Return the [x, y] coordinate for the center point of the cell that contains the specified text.  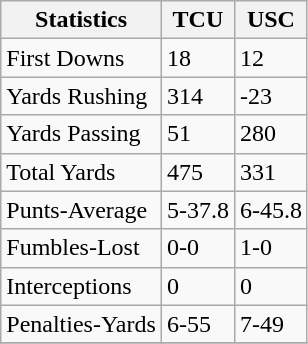
First Downs [82, 58]
6-55 [198, 324]
475 [198, 172]
USC [270, 20]
51 [198, 134]
0-0 [198, 248]
12 [270, 58]
6-45.8 [270, 210]
Yards Passing [82, 134]
Punts-Average [82, 210]
Interceptions [82, 286]
7-49 [270, 324]
-23 [270, 96]
1-0 [270, 248]
5-37.8 [198, 210]
314 [198, 96]
331 [270, 172]
Penalties-Yards [82, 324]
280 [270, 134]
Fumbles-Lost [82, 248]
Total Yards [82, 172]
Yards Rushing [82, 96]
TCU [198, 20]
18 [198, 58]
Statistics [82, 20]
